Scan for the cell matching the given text and deliver its (X, Y) coordinate at center. 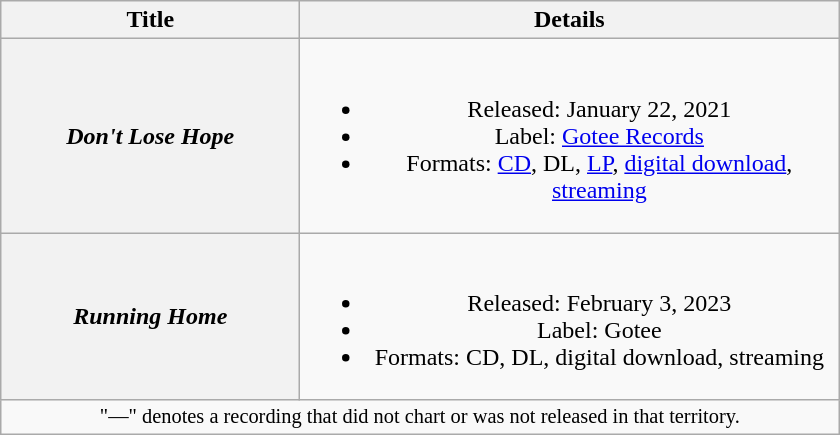
Title (150, 20)
Running Home (150, 316)
Details (570, 20)
"—" denotes a recording that did not chart or was not released in that territory. (420, 417)
Released: January 22, 2021Label: Gotee RecordsFormats: CD, DL, LP, digital download, streaming (570, 136)
Don't Lose Hope (150, 136)
Released: February 3, 2023Label: GoteeFormats: CD, DL, digital download, streaming (570, 316)
